Return (x, y) of the center of cell containing provided text 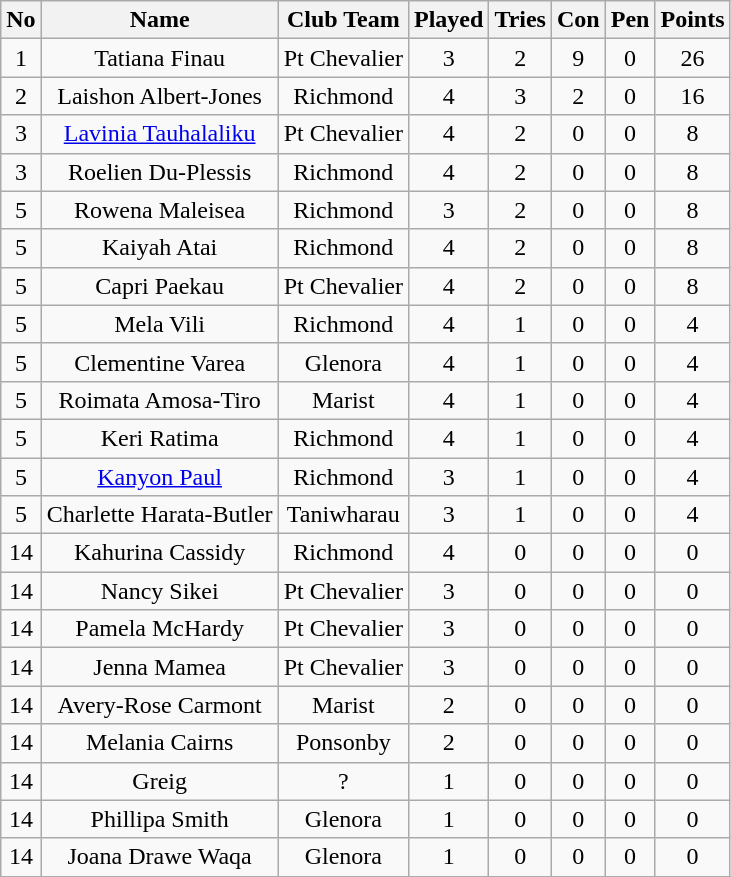
Roelien Du-Plessis (160, 172)
Capri Paekau (160, 286)
Roimata Amosa-Tiro (160, 400)
Joana Drawe Waqa (160, 857)
Pamela McHardy (160, 629)
Taniwharau (343, 515)
Tatiana Finau (160, 58)
Points (692, 20)
Kahurina Cassidy (160, 553)
26 (692, 58)
Charlette Harata-Butler (160, 515)
Ponsonby (343, 743)
Melania Cairns (160, 743)
Name (160, 20)
Con (578, 20)
? (343, 781)
No (21, 20)
Greig (160, 781)
Jenna Mamea (160, 667)
Phillipa Smith (160, 819)
Keri Ratima (160, 438)
Lavinia Tauhalaliku (160, 134)
Nancy Sikei (160, 591)
Pen (630, 20)
Kaiyah Atai (160, 248)
Club Team (343, 20)
Kanyon Paul (160, 477)
Tries (520, 20)
Rowena Maleisea (160, 210)
16 (692, 96)
Laishon Albert-Jones (160, 96)
Played (448, 20)
Clementine Varea (160, 362)
Mela Vili (160, 324)
9 (578, 58)
Avery-Rose Carmont (160, 705)
